Detect which cell encompasses the target text, then output its (X, Y) center coordinate. 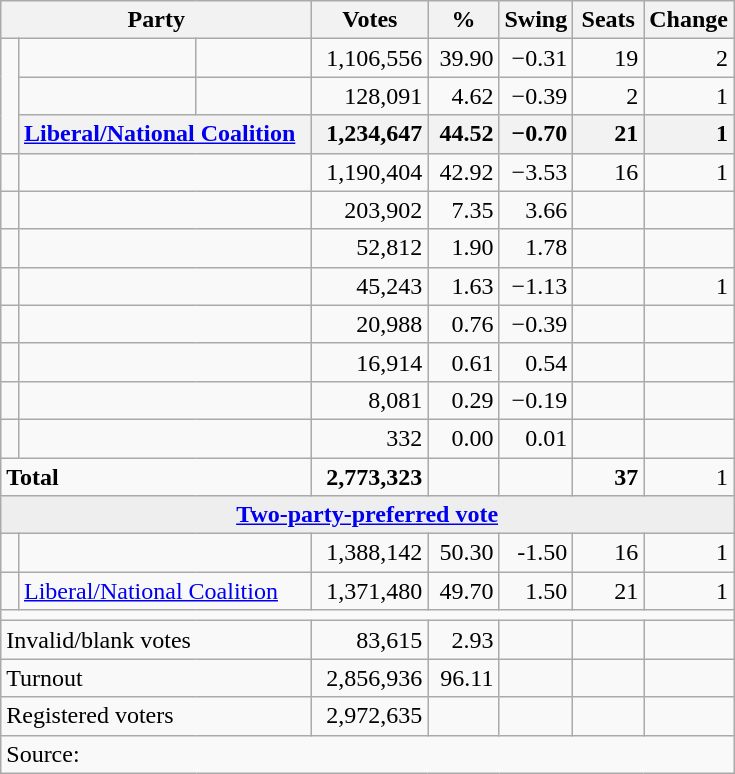
1.78 (536, 248)
−0.70 (536, 134)
37 (608, 477)
2,856,936 (370, 678)
2,972,635 (370, 716)
44.52 (464, 134)
-1.50 (536, 553)
96.11 (464, 678)
45,243 (370, 286)
−0.19 (536, 400)
% (464, 20)
332 (370, 438)
203,902 (370, 210)
50.30 (464, 553)
0.00 (464, 438)
1,371,480 (370, 591)
Turnout (156, 678)
2.93 (464, 640)
128,091 (370, 96)
1.90 (464, 248)
0.29 (464, 400)
4.62 (464, 96)
1.63 (464, 286)
Two-party-preferred vote (368, 515)
Registered voters (156, 716)
Invalid/blank votes (156, 640)
20,988 (370, 324)
Swing (536, 20)
Votes (370, 20)
Total (156, 477)
0.01 (536, 438)
−0.31 (536, 58)
42.92 (464, 172)
0.54 (536, 362)
16,914 (370, 362)
1,106,556 (370, 58)
Change (689, 20)
1,234,647 (370, 134)
8,081 (370, 400)
1,190,404 (370, 172)
Party (156, 20)
83,615 (370, 640)
52,812 (370, 248)
39.90 (464, 58)
Seats (608, 20)
−3.53 (536, 172)
0.76 (464, 324)
19 (608, 58)
49.70 (464, 591)
0.61 (464, 362)
7.35 (464, 210)
3.66 (536, 210)
−1.13 (536, 286)
1.50 (536, 591)
1,388,142 (370, 553)
2,773,323 (370, 477)
Source: (368, 754)
